For the text-containing cell, return its midpoint in (x, y) coordinate format. 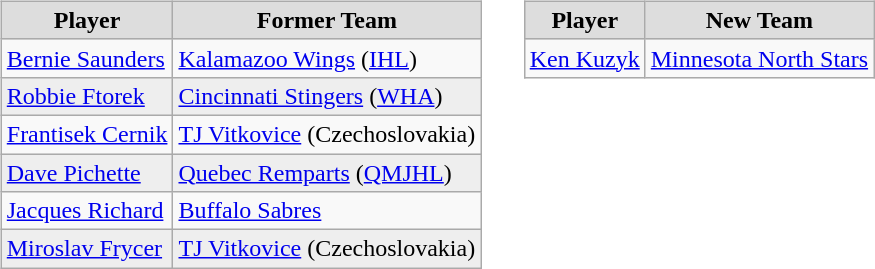
Kalamazoo Wings (IHL) (327, 58)
Frantisek Cernik (87, 134)
Miroslav Frycer (87, 249)
Cincinnati Stingers (WHA) (327, 96)
New Team (759, 20)
Quebec Remparts (QMJHL) (327, 173)
Ken Kuzyk (584, 58)
Former Team (327, 20)
Dave Pichette (87, 173)
Bernie Saunders (87, 58)
Buffalo Sabres (327, 211)
Minnesota North Stars (759, 58)
Jacques Richard (87, 211)
Robbie Ftorek (87, 96)
